Detect which cell encompasses the target text, then output its (X, Y) center coordinate. 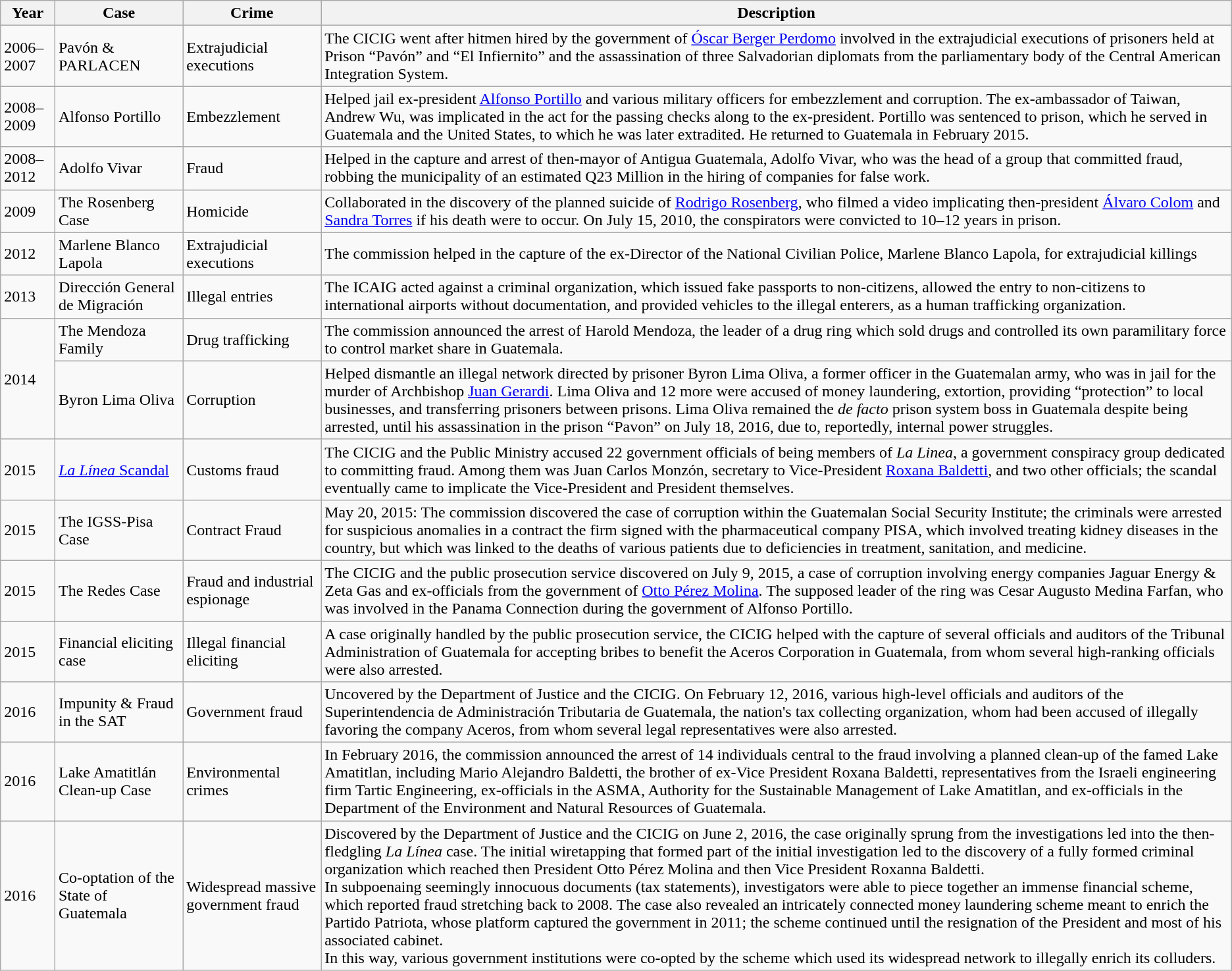
The Redes Case (118, 590)
The Mendoza Family (118, 340)
Corruption (252, 400)
Adolfo Vivar (118, 169)
La Línea Scandal (118, 469)
2012 (28, 254)
2006–2007 (28, 56)
Homicide (252, 211)
Impunity & Fraud in the SAT (118, 712)
Case (118, 13)
The commission helped in the capture of the ex-Director of the National Civilian Police, Marlene Blanco Lapola, for extrajudicial killings (777, 254)
Contract Fraud (252, 530)
2013 (28, 296)
Financial eliciting case (118, 652)
Illegal financial eliciting (252, 652)
Crime (252, 13)
Government fraud (252, 712)
Fraud (252, 169)
Illegal entries (252, 296)
2014 (28, 379)
Pavón & PARLACEN (118, 56)
Marlene Blanco Lapola (118, 254)
Description (777, 13)
Drug trafficking (252, 340)
Fraud and industrial espionage (252, 590)
Embezzlement (252, 117)
Byron Lima Oliva (118, 400)
Alfonso Portillo (118, 117)
Co-optation of the State of Guatemala (118, 895)
Dirección General de Migración (118, 296)
Widespread massive government fraud (252, 895)
Environmental crimes (252, 782)
Year (28, 13)
The IGSS-Pisa Case (118, 530)
2009 (28, 211)
Lake Amatitlán Clean-up Case (118, 782)
2008–2009 (28, 117)
Customs fraud (252, 469)
The Rosenberg Case (118, 211)
2008–2012 (28, 169)
